Return [X, Y] of the center of cell containing provided text 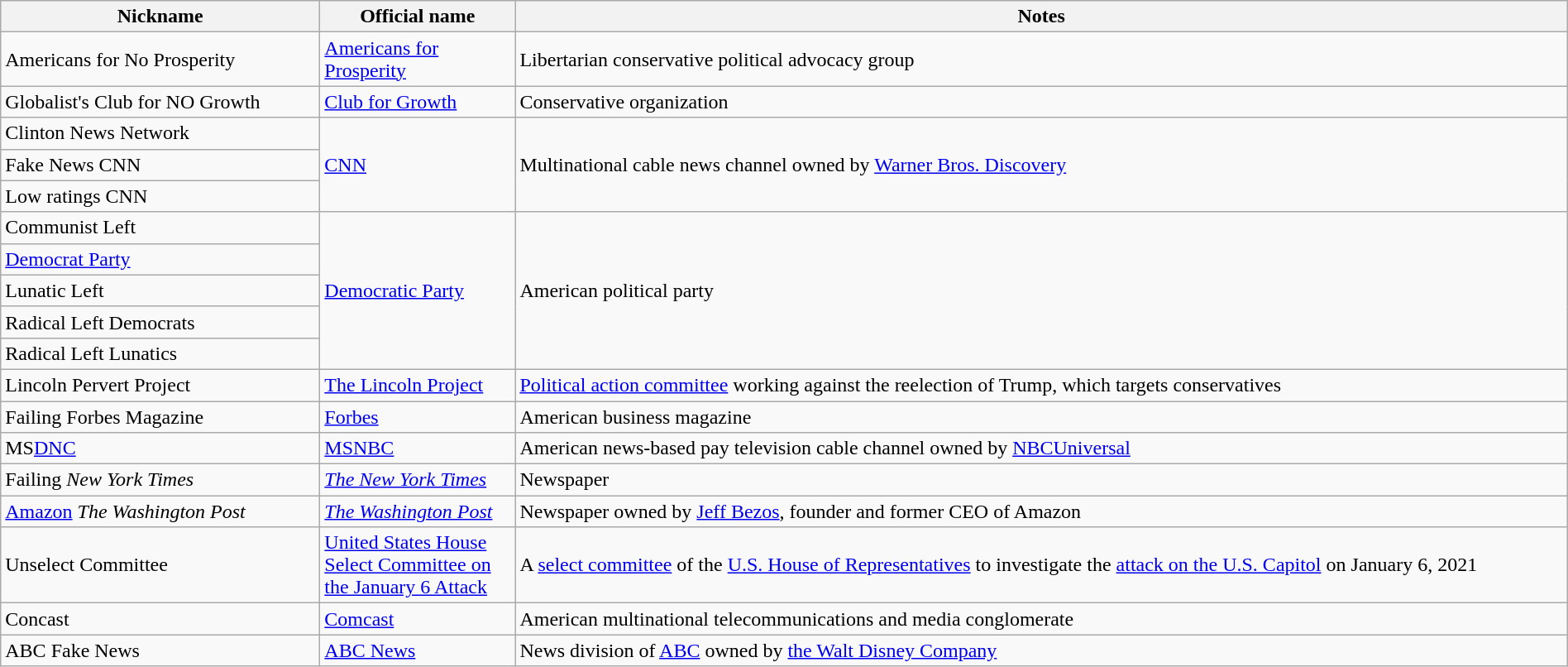
The New York Times [418, 480]
Failing Forbes Magazine [160, 416]
Notes [1041, 17]
The Lincoln Project [418, 385]
The Washington Post [418, 511]
American multinational telecommunications and media conglomerate [1041, 619]
Failing New York Times [160, 480]
Radical Left Lunatics [160, 353]
American political party [1041, 290]
Forbes [418, 416]
ABC Fake News [160, 650]
United States House Select Committee on the January 6 Attack [418, 565]
Low ratings CNN [160, 196]
Amazon The Washington Post [160, 511]
Official name [418, 17]
Libertarian conservative political advocacy group [1041, 60]
Club for Growth [418, 102]
CNN [418, 165]
Lunatic Left [160, 290]
Newspaper owned by Jeff Bezos, founder and former CEO of Amazon [1041, 511]
Communist Left [160, 228]
Democratic Party [418, 290]
Conservative organization [1041, 102]
Fake News CNN [160, 165]
American news-based pay television cable channel owned by NBCUniversal [1041, 449]
Political action committee working against the reelection of Trump, which targets conservatives [1041, 385]
Radical Left Democrats [160, 322]
Newspaper [1041, 480]
Globalist's Club for NO Growth [160, 102]
A select committee of the U.S. House of Representatives to investigate the attack on the U.S. Capitol on January 6, 2021 [1041, 565]
Unselect Committee [160, 565]
News division of ABC owned by the Walt Disney Company [1041, 650]
Multinational cable news channel owned by Warner Bros. Discovery [1041, 165]
Clinton News Network [160, 133]
Lincoln Pervert Project [160, 385]
MSNBC [418, 449]
Democrat Party [160, 259]
Comcast [418, 619]
American business magazine [1041, 416]
Concast [160, 619]
Nickname [160, 17]
ABC News [418, 650]
Americans for Prosperity [418, 60]
Americans for No Prosperity [160, 60]
MSDNC [160, 449]
